From the cell containing the given text, extract its center point as (x, y) coordinate. 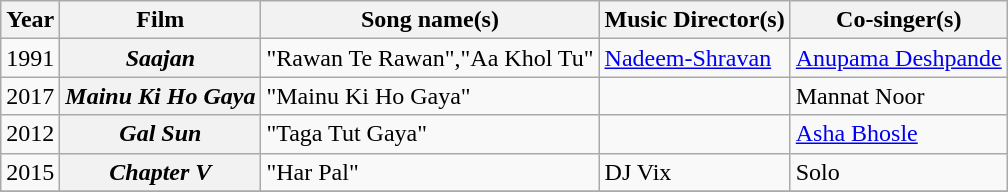
2017 (30, 96)
2012 (30, 134)
Song name(s) (430, 20)
Film (160, 20)
"Mainu Ki Ho Gaya" (430, 96)
"Har Pal" (430, 172)
Music Director(s) (694, 20)
Solo (898, 172)
Saajan (160, 58)
Nadeem-Shravan (694, 58)
Year (30, 20)
Asha Bhosle (898, 134)
Co-singer(s) (898, 20)
1991 (30, 58)
2015 (30, 172)
Anupama Deshpande (898, 58)
Mainu Ki Ho Gaya (160, 96)
"Rawan Te Rawan","Aa Khol Tu" (430, 58)
Mannat Noor (898, 96)
"Taga Tut Gaya" (430, 134)
Gal Sun (160, 134)
DJ Vix (694, 172)
Chapter V (160, 172)
